Find where the given text appears and provide that cell's center as (X, Y) coordinate. 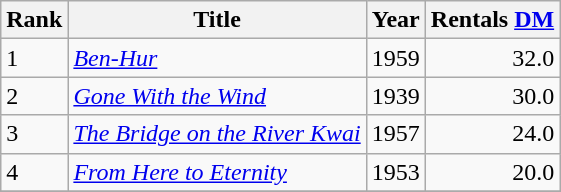
1939 (396, 96)
32.0 (492, 58)
Gone With the Wind (217, 96)
The Bridge on the River Kwai (217, 134)
24.0 (492, 134)
Rentals DM (492, 20)
1 (34, 58)
30.0 (492, 96)
From Here to Eternity (217, 172)
1959 (396, 58)
2 (34, 96)
Rank (34, 20)
Year (396, 20)
3 (34, 134)
Title (217, 20)
20.0 (492, 172)
1953 (396, 172)
1957 (396, 134)
Ben-Hur (217, 58)
4 (34, 172)
